Output the (x, y) coordinate of the center of the cell containing the given text.  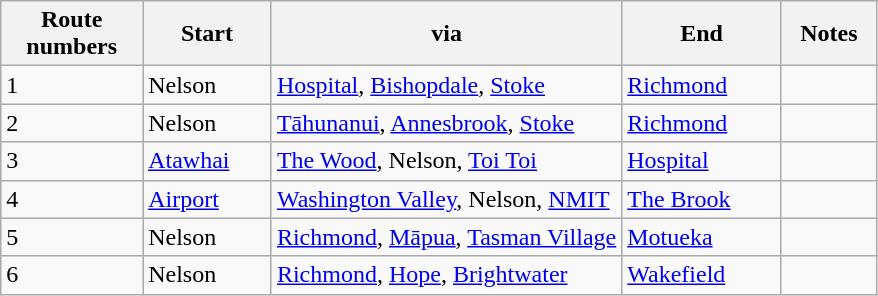
Wakefield (702, 275)
Atawhai (208, 161)
Motueka (702, 237)
2 (72, 123)
1 (72, 85)
4 (72, 199)
Tāhunanui, Annesbrook, Stoke (446, 123)
6 (72, 275)
Notes (828, 34)
Start (208, 34)
The Wood, Nelson, Toi Toi (446, 161)
3 (72, 161)
via (446, 34)
Hospital (702, 161)
Routenumbers (72, 34)
5 (72, 237)
Richmond, Hope, Brightwater (446, 275)
Hospital, Bishopdale, Stoke (446, 85)
End (702, 34)
Airport (208, 199)
The Brook (702, 199)
Richmond, Māpua, Tasman Village (446, 237)
Washington Valley, Nelson, NMIT (446, 199)
